From the cell containing the given text, extract its center point as [X, Y] coordinate. 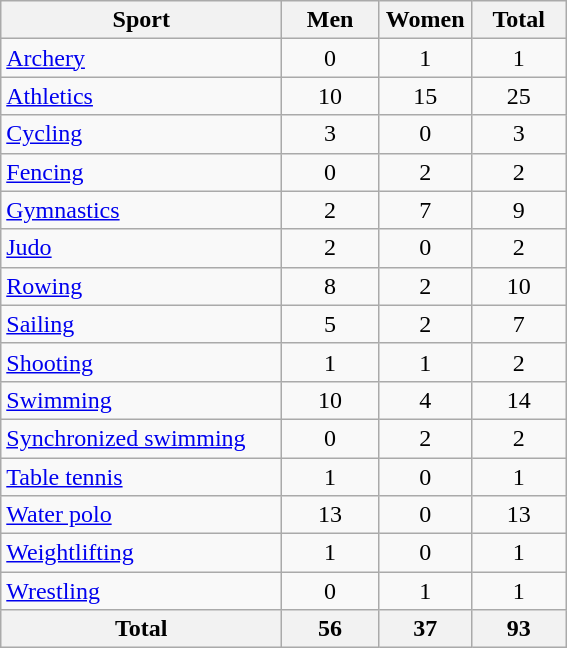
14 [519, 400]
Sailing [142, 324]
Archery [142, 58]
Cycling [142, 134]
9 [519, 210]
37 [425, 629]
Wrestling [142, 591]
Men [330, 20]
Sport [142, 20]
56 [330, 629]
93 [519, 629]
Athletics [142, 96]
Judo [142, 248]
Water polo [142, 515]
Women [425, 20]
Weightlifting [142, 553]
Fencing [142, 172]
Table tennis [142, 477]
Rowing [142, 286]
Shooting [142, 362]
4 [425, 400]
25 [519, 96]
8 [330, 286]
Swimming [142, 400]
15 [425, 96]
5 [330, 324]
Synchronized swimming [142, 438]
Gymnastics [142, 210]
